Return the (X, Y) coordinate for the center point of the cell that contains the specified text.  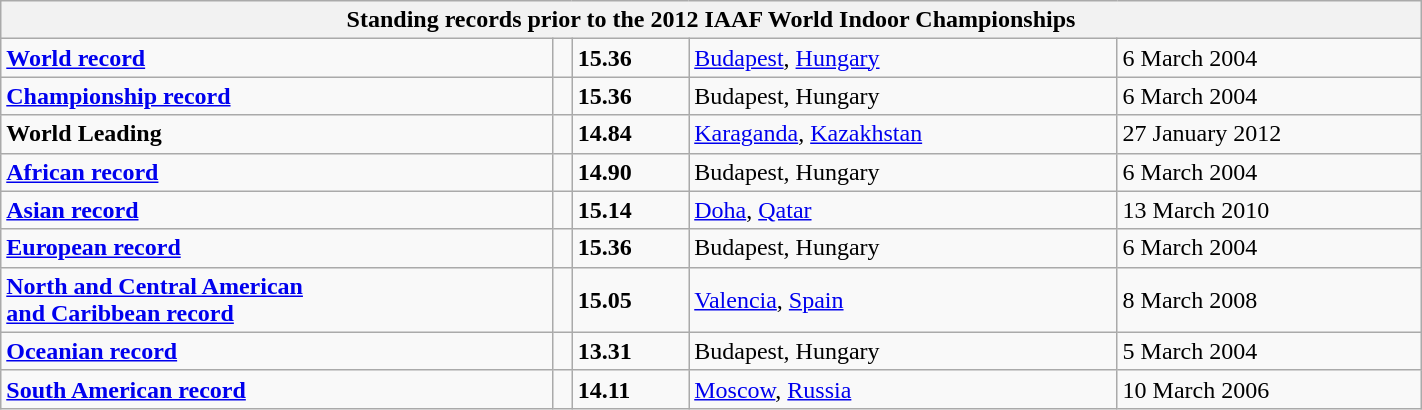
South American record (277, 389)
Moscow, Russia (903, 389)
13.31 (630, 351)
Championship record (277, 96)
African record (277, 172)
Oceanian record (277, 351)
15.05 (630, 300)
14.90 (630, 172)
North and Central American and Caribbean record (277, 300)
Asian record (277, 210)
Standing records prior to the 2012 IAAF World Indoor Championships (711, 20)
14.11 (630, 389)
8 March 2008 (1269, 300)
Valencia, Spain (903, 300)
13 March 2010 (1269, 210)
10 March 2006 (1269, 389)
15.14 (630, 210)
European record (277, 248)
World record (277, 58)
14.84 (630, 134)
Karaganda, Kazakhstan (903, 134)
27 January 2012 (1269, 134)
Doha, Qatar (903, 210)
5 March 2004 (1269, 351)
World Leading (277, 134)
